Determine the (x, y) coordinate at the center of the cell enclosing the given text.  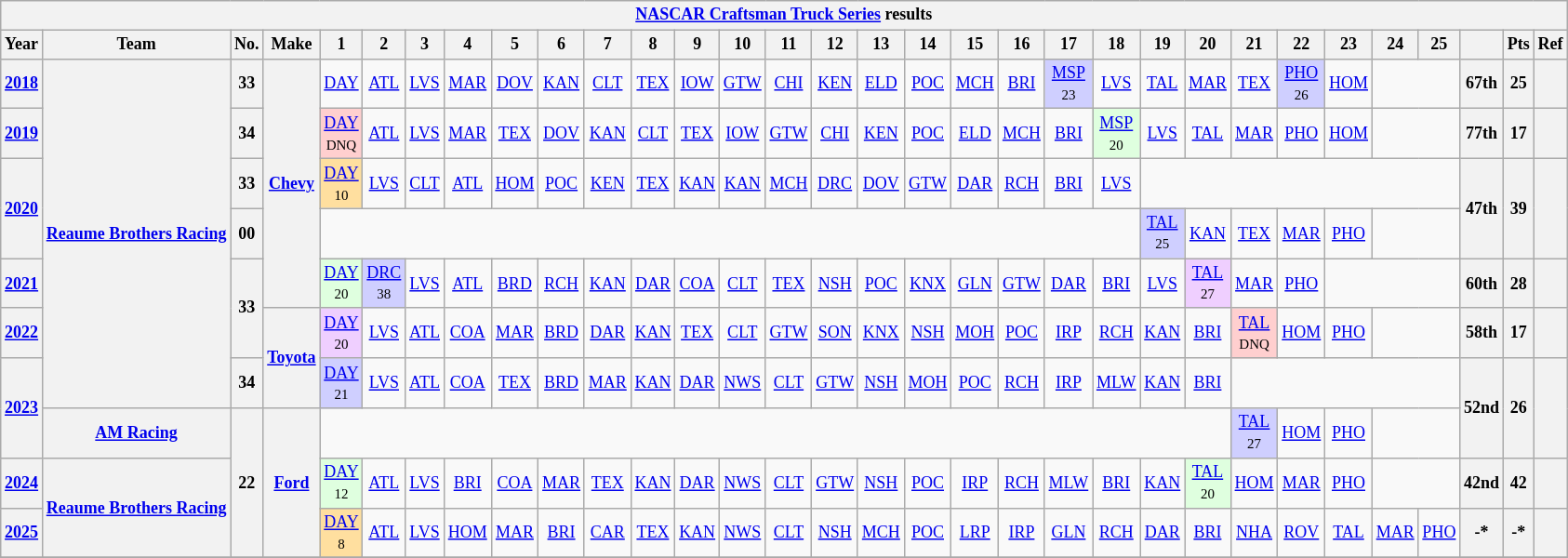
4 (467, 45)
15 (975, 45)
1 (341, 45)
DRC38 (384, 284)
26 (1518, 407)
2020 (22, 208)
10 (742, 45)
AM Racing (136, 433)
DAY8 (341, 533)
00 (247, 233)
Pts (1518, 45)
9 (698, 45)
DAY10 (341, 183)
ROV (1302, 533)
NHA (1254, 533)
MSP20 (1116, 134)
77th (1482, 134)
42nd (1482, 483)
19 (1163, 45)
2025 (22, 533)
DAY21 (341, 383)
DRC (835, 183)
DAY12 (341, 483)
20 (1208, 45)
8 (653, 45)
67th (1482, 84)
2024 (22, 483)
TALDNQ (1254, 333)
3 (425, 45)
Toyota (292, 357)
Ref (1550, 45)
SON (835, 333)
21 (1254, 45)
58th (1482, 333)
2021 (22, 284)
Chevy (292, 183)
DAYDNQ (341, 134)
23 (1349, 45)
5 (515, 45)
No. (247, 45)
52nd (1482, 407)
Year (22, 45)
2019 (22, 134)
CAR (607, 533)
24 (1395, 45)
Ford (292, 484)
TAL25 (1163, 233)
42 (1518, 483)
2 (384, 45)
18 (1116, 45)
16 (1022, 45)
Make (292, 45)
DAY (341, 84)
2023 (22, 407)
47th (1482, 208)
60th (1482, 284)
2022 (22, 333)
NASCAR Craftsman Truck Series results (784, 15)
MSP23 (1068, 84)
Team (136, 45)
2018 (22, 84)
PHO26 (1302, 84)
12 (835, 45)
28 (1518, 284)
13 (881, 45)
39 (1518, 208)
7 (607, 45)
14 (928, 45)
LRP (975, 533)
11 (789, 45)
TAL20 (1208, 483)
6 (562, 45)
